Return the [X, Y] coordinate for the center point of the cell that contains the specified text.  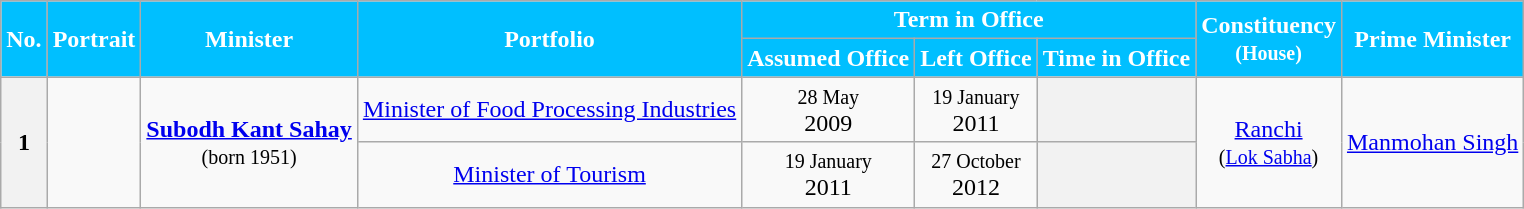
Minister [250, 39]
Assumed Office [828, 58]
Minister of Food Processing Industries [549, 110]
Left Office [976, 58]
28 May2009 [828, 110]
Ranchi(Lok Sabha) [1269, 142]
Prime Minister [1432, 39]
27 October2012 [976, 174]
Constituency(House) [1269, 39]
Portfolio [549, 39]
Term in Office [969, 20]
No. [24, 39]
Portrait [94, 39]
Manmohan Singh [1432, 142]
Subodh Kant Sahay(born 1951) [250, 142]
Time in Office [1116, 58]
1 [24, 142]
Minister of Tourism [549, 174]
